Locate the cell with the specified text and output its [x, y] center coordinate. 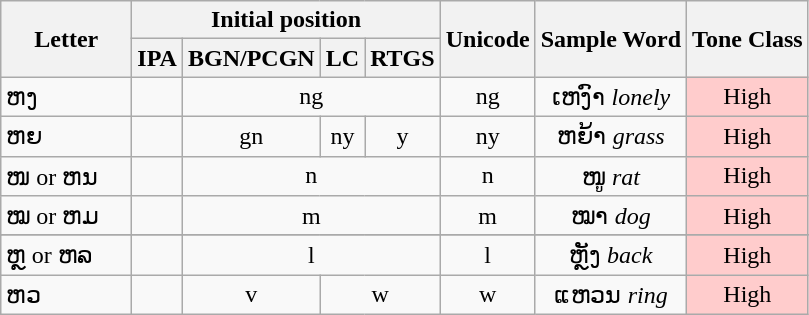
ຫວ [66, 295]
ຫຍ້າ grass [610, 136]
gn [251, 136]
Initial position [286, 20]
ເຫງົາ lonely [610, 97]
y [403, 136]
ໝາ dog [610, 216]
ຫຍ [66, 136]
Letter [66, 39]
Tone Class [748, 39]
RTGS [403, 58]
ຫຼ or ຫລ [66, 255]
LC [342, 58]
IPA [158, 58]
ແຫວນ ring [610, 295]
Unicode [488, 39]
ໝ or ຫມ [66, 216]
ຫງ [66, 97]
v [251, 295]
BGN/PCGN [251, 58]
Sample Word [610, 39]
ໜ or ຫນ [66, 176]
ໜູ rat [610, 176]
ຫຼັງ back [610, 255]
